Search for the cell housing the specified text and yield its [X, Y] center coordinate. 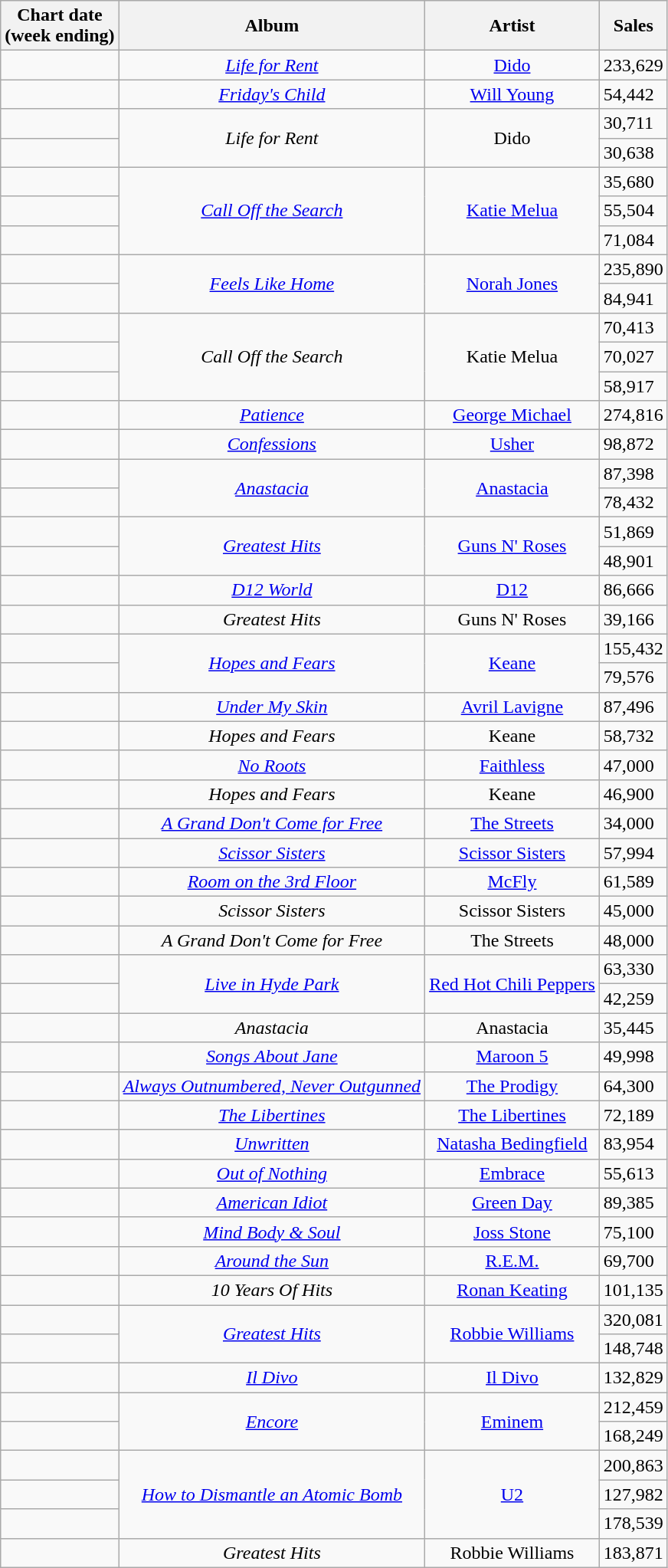
63,330 [633, 969]
Encore [271, 1422]
No Roots [271, 765]
84,941 [633, 298]
48,901 [633, 561]
Embrace [512, 1173]
Artist [512, 26]
233,629 [633, 65]
79,576 [633, 677]
35,680 [633, 182]
212,459 [633, 1407]
87,496 [633, 707]
Under My Skin [271, 707]
Red Hot Chili Peppers [512, 984]
200,863 [633, 1465]
148,748 [633, 1349]
51,869 [633, 532]
168,249 [633, 1436]
48,000 [633, 940]
78,432 [633, 503]
274,816 [633, 415]
Album [271, 26]
R.E.M. [512, 1261]
69,700 [633, 1261]
45,000 [633, 911]
55,613 [633, 1173]
The Prodigy [512, 1086]
Feels Like Home [271, 284]
30,638 [633, 153]
235,890 [633, 269]
98,872 [633, 444]
127,982 [633, 1494]
58,732 [633, 736]
72,189 [633, 1115]
178,539 [633, 1524]
75,100 [633, 1232]
Room on the 3rd Floor [271, 882]
Avril Lavigne [512, 707]
86,666 [633, 590]
George Michael [512, 415]
Unwritten [271, 1144]
132,829 [633, 1378]
Patience [271, 415]
D12 [512, 590]
70,027 [633, 356]
American Idiot [271, 1202]
Norah Jones [512, 284]
89,385 [633, 1202]
47,000 [633, 765]
Green Day [512, 1202]
Mind Body & Soul [271, 1232]
70,413 [633, 327]
Sales [633, 26]
54,442 [633, 94]
Live in Hyde Park [271, 984]
Will Young [512, 94]
35,445 [633, 1028]
10 Years Of Hits [271, 1290]
Ronan Keating [512, 1290]
How to Dismantle an Atomic Bomb [271, 1494]
Confessions [271, 444]
55,504 [633, 211]
Natasha Bedingfield [512, 1144]
Joss Stone [512, 1232]
320,081 [633, 1319]
D12 World [271, 590]
Out of Nothing [271, 1173]
McFly [512, 882]
U2 [512, 1494]
Eminem [512, 1422]
Chart date(week ending) [60, 26]
Maroon 5 [512, 1057]
42,259 [633, 999]
83,954 [633, 1144]
Usher [512, 444]
Friday's Child [271, 94]
46,900 [633, 794]
61,589 [633, 882]
30,711 [633, 123]
39,166 [633, 619]
49,998 [633, 1057]
155,432 [633, 648]
183,871 [633, 1553]
64,300 [633, 1086]
Around the Sun [271, 1261]
101,135 [633, 1290]
Faithless [512, 765]
57,994 [633, 853]
Always Outnumbered, Never Outgunned [271, 1086]
58,917 [633, 385]
71,084 [633, 240]
Songs About Jane [271, 1057]
87,398 [633, 474]
34,000 [633, 823]
